Return (x, y) of the center of cell containing provided text 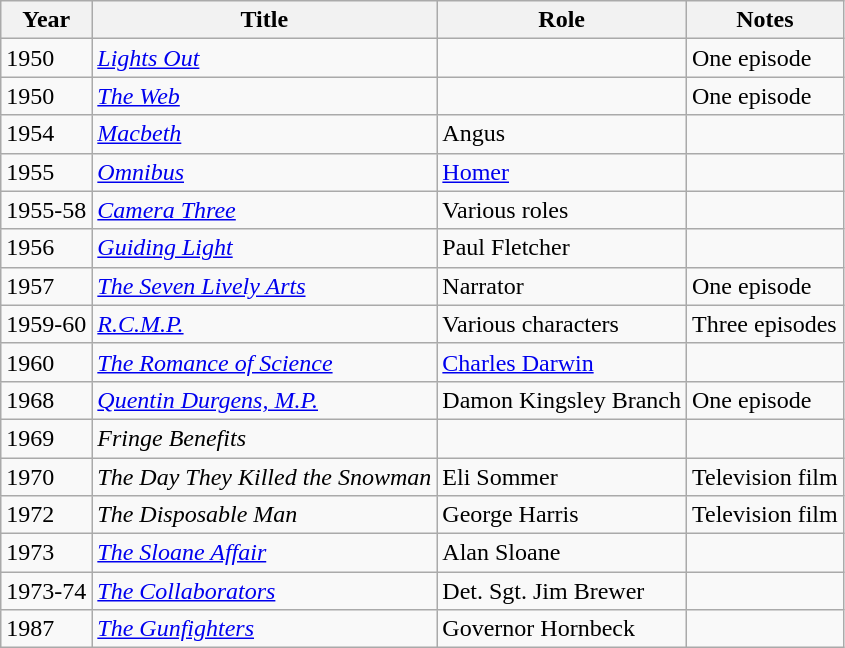
1956 (46, 248)
Alan Sloane (562, 553)
Title (264, 20)
The Day They Killed the Snowman (264, 477)
Angus (562, 134)
1970 (46, 477)
1969 (46, 438)
Year (46, 20)
The Collaborators (264, 591)
Eli Sommer (562, 477)
The Sloane Affair (264, 553)
Various characters (562, 324)
R.C.M.P. (264, 324)
Det. Sgt. Jim Brewer (562, 591)
Various roles (562, 210)
1960 (46, 362)
Quentin Durgens, M.P. (264, 400)
George Harris (562, 515)
1972 (46, 515)
The Gunfighters (264, 629)
Paul Fletcher (562, 248)
1957 (46, 286)
1987 (46, 629)
1955-58 (46, 210)
The Disposable Man (264, 515)
Role (562, 20)
Narrator (562, 286)
Guiding Light (264, 248)
Damon Kingsley Branch (562, 400)
1955 (46, 172)
1959-60 (46, 324)
Governor Hornbeck (562, 629)
Lights Out (264, 58)
1973-74 (46, 591)
1973 (46, 553)
The Web (264, 96)
Fringe Benefits (264, 438)
Omnibus (264, 172)
Three episodes (766, 324)
Charles Darwin (562, 362)
The Romance of Science (264, 362)
1968 (46, 400)
The Seven Lively Arts (264, 286)
Notes (766, 20)
Macbeth (264, 134)
Camera Three (264, 210)
Homer (562, 172)
1954 (46, 134)
